Extract the [X, Y] coordinate from the center of the cell holding the provided text.  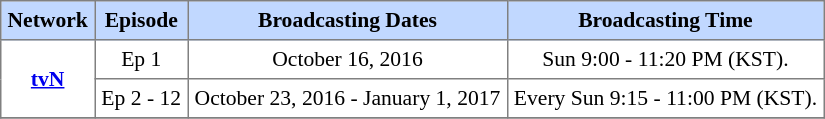
Episode [142, 20]
Ep 2 - 12 [142, 98]
Broadcasting Time [666, 20]
Network [48, 20]
Broadcasting Dates [348, 20]
Ep 1 [142, 60]
October 16, 2016 [348, 60]
Sun 9:00 - 11:20 PM (KST). [666, 60]
October 23, 2016 - January 1, 2017 [348, 98]
tvN [48, 79]
Every Sun 9:15 - 11:00 PM (KST). [666, 98]
